Provide the [x, y] coordinate of the cell's center where the given text is located.  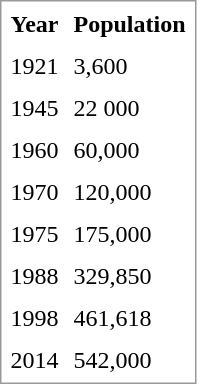
2014 [34, 360]
1960 [34, 150]
120,000 [130, 192]
1975 [34, 234]
1970 [34, 192]
Population [130, 24]
22 000 [130, 108]
60,000 [130, 150]
1945 [34, 108]
1988 [34, 276]
1921 [34, 66]
175,000 [130, 234]
Year [34, 24]
1998 [34, 318]
329,850 [130, 276]
542,000 [130, 360]
461,618 [130, 318]
3,600 [130, 66]
